Determine the [x, y] coordinate at the center of the cell enclosing the given text.  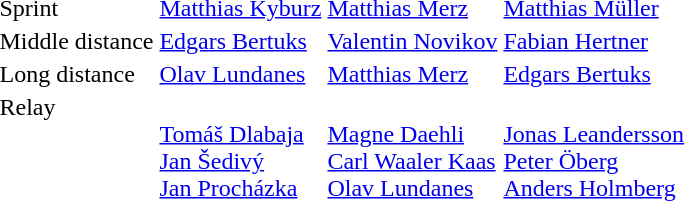
Olav Lundanes [240, 74]
Edgars Bertuks [240, 41]
Matthias Merz [412, 74]
Valentin Novikov [412, 41]
